Capture the cell that displays the provided text and extract its [x, y] central coordinate. 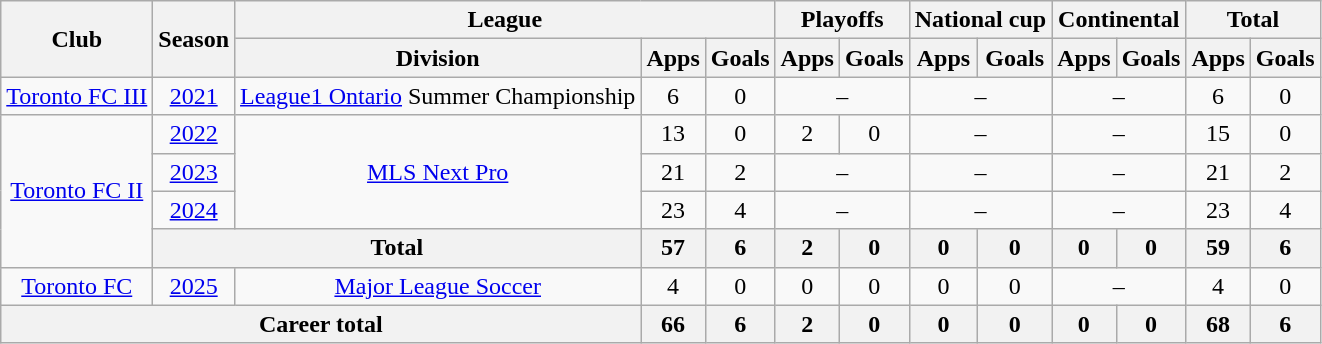
66 [673, 324]
2023 [194, 172]
Career total [321, 324]
68 [1218, 324]
59 [1218, 248]
2024 [194, 210]
13 [673, 134]
15 [1218, 134]
57 [673, 248]
MLS Next Pro [438, 172]
2025 [194, 286]
2022 [194, 134]
Major League Soccer [438, 286]
Club [77, 39]
Season [194, 39]
National cup [980, 20]
Playoffs [842, 20]
Toronto FC [77, 286]
League1 Ontario Summer Championship [438, 96]
2021 [194, 96]
Continental [1119, 20]
Toronto FC III [77, 96]
League [506, 20]
Division [438, 58]
Toronto FC II [77, 191]
